Capture the cell that displays the provided text and extract its [x, y] central coordinate. 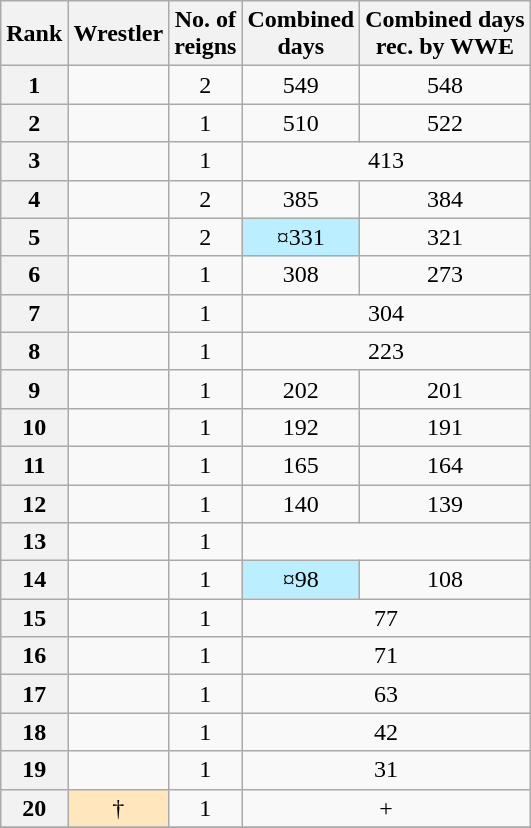
Combined daysrec. by WWE [445, 34]
273 [445, 275]
202 [301, 389]
304 [386, 313]
139 [445, 503]
19 [34, 770]
6 [34, 275]
Wrestler [118, 34]
Rank [34, 34]
223 [386, 351]
9 [34, 389]
10 [34, 427]
192 [301, 427]
71 [386, 656]
384 [445, 199]
165 [301, 465]
191 [445, 427]
No. ofreigns [206, 34]
¤98 [301, 580]
14 [34, 580]
321 [445, 237]
140 [301, 503]
308 [301, 275]
108 [445, 580]
Combineddays [301, 34]
413 [386, 161]
15 [34, 618]
† [118, 808]
+ [386, 808]
31 [386, 770]
12 [34, 503]
3 [34, 161]
164 [445, 465]
5 [34, 237]
549 [301, 85]
¤331 [301, 237]
17 [34, 694]
522 [445, 123]
8 [34, 351]
201 [445, 389]
77 [386, 618]
510 [301, 123]
63 [386, 694]
4 [34, 199]
20 [34, 808]
548 [445, 85]
385 [301, 199]
16 [34, 656]
42 [386, 732]
7 [34, 313]
18 [34, 732]
13 [34, 542]
11 [34, 465]
